Provide the (X, Y) coordinate of the cell's center where the given text is located.  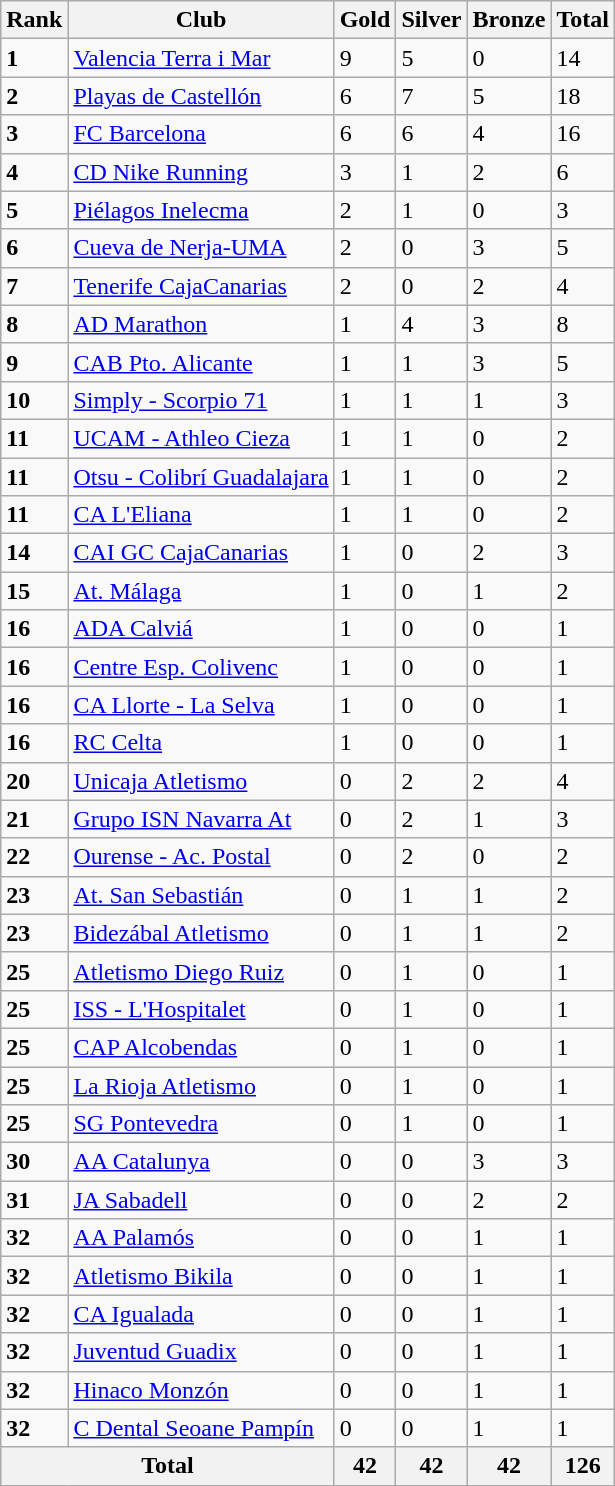
Piélagos Inelecma (201, 210)
AA Catalunya (201, 1162)
10 (34, 400)
18 (583, 96)
15 (34, 591)
FC Barcelona (201, 134)
Club (201, 20)
Atletismo Diego Ruiz (201, 971)
20 (34, 781)
AA Palamós (201, 1238)
21 (34, 819)
Valencia Terra i Mar (201, 58)
Tenerife CajaCanarias (201, 286)
CA Llorte - La Selva (201, 705)
30 (34, 1162)
22 (34, 857)
AD Marathon (201, 324)
CAP Alcobendas (201, 1047)
126 (583, 1466)
RC Celta (201, 743)
ADA Calviá (201, 629)
Cueva de Nerja-UMA (201, 248)
Playas de Castellón (201, 96)
CD Nike Running (201, 172)
Rank (34, 20)
31 (34, 1200)
CAI GC CajaCanarias (201, 553)
At. Málaga (201, 591)
Otsu - Colibrí Guadalajara (201, 477)
C Dental Seoane Pampín (201, 1428)
Simply - Scorpio 71 (201, 400)
Hinaco Monzón (201, 1390)
Ourense - Ac. Postal (201, 857)
JA Sabadell (201, 1200)
Bronze (509, 20)
UCAM - Athleo Cieza (201, 438)
CAB Pto. Alicante (201, 362)
CA Igualada (201, 1314)
ISS - L'Hospitalet (201, 1009)
Gold (365, 20)
Juventud Guadix (201, 1352)
Unicaja Atletismo (201, 781)
SG Pontevedra (201, 1124)
Atletismo Bikila (201, 1276)
CA L'Eliana (201, 515)
Grupo ISN Navarra At (201, 819)
At. San Sebastián (201, 895)
Silver (432, 20)
Centre Esp. Colivenc (201, 667)
Bidezábal Atletismo (201, 933)
La Rioja Atletismo (201, 1085)
